Identify which cell holds the provided text, then report its [X, Y] central coordinate. 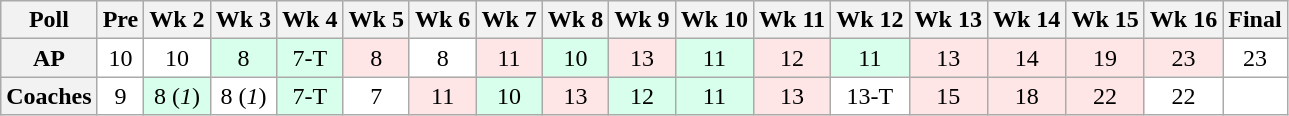
Wk 7 [509, 20]
AP [49, 58]
Wk 5 [376, 20]
Wk 3 [243, 20]
Wk 2 [177, 20]
15 [948, 96]
Wk 11 [792, 20]
14 [1026, 58]
Wk 14 [1026, 20]
Wk 16 [1183, 20]
Coaches [49, 96]
Pre [120, 20]
18 [1026, 96]
9 [120, 96]
7 [376, 96]
Wk 13 [948, 20]
Wk 9 [642, 20]
Wk 10 [714, 20]
Wk 12 [870, 20]
13-T [870, 96]
Wk 6 [442, 20]
Poll [49, 20]
Wk 4 [310, 20]
Wk 8 [575, 20]
19 [1105, 58]
Final [1255, 20]
Wk 15 [1105, 20]
